Detect which cell encompasses the target text, then output its [X, Y] center coordinate. 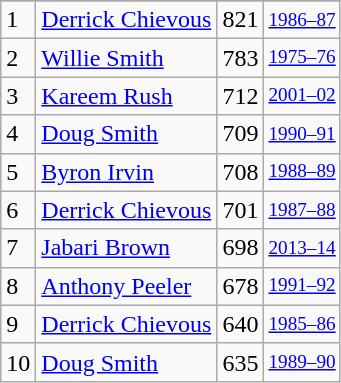
Willie Smith [126, 58]
635 [240, 362]
4 [18, 134]
6 [18, 210]
1989–90 [302, 362]
821 [240, 20]
709 [240, 134]
1988–89 [302, 172]
698 [240, 248]
1986–87 [302, 20]
Jabari Brown [126, 248]
7 [18, 248]
640 [240, 324]
712 [240, 96]
1991–92 [302, 286]
Byron Irvin [126, 172]
2013–14 [302, 248]
10 [18, 362]
Kareem Rush [126, 96]
5 [18, 172]
701 [240, 210]
708 [240, 172]
2 [18, 58]
3 [18, 96]
783 [240, 58]
678 [240, 286]
Anthony Peeler [126, 286]
8 [18, 286]
1 [18, 20]
1990–91 [302, 134]
1987–88 [302, 210]
9 [18, 324]
2001–02 [302, 96]
1985–86 [302, 324]
1975–76 [302, 58]
